Search for the cell housing the specified text and yield its [x, y] center coordinate. 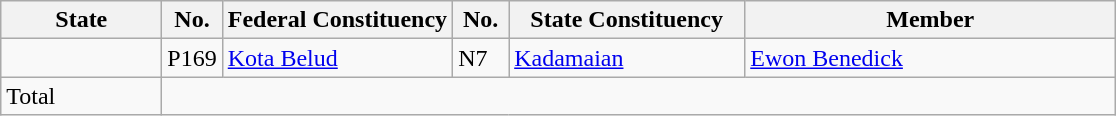
Federal Constituency [337, 20]
State Constituency [627, 20]
Kota Belud [337, 58]
Kadamaian [627, 58]
Member [930, 20]
N7 [481, 58]
State [82, 20]
Total [82, 96]
P169 [192, 58]
Ewon Benedick [930, 58]
